Return the (X, Y) coordinate for the center point of the cell that contains the specified text.  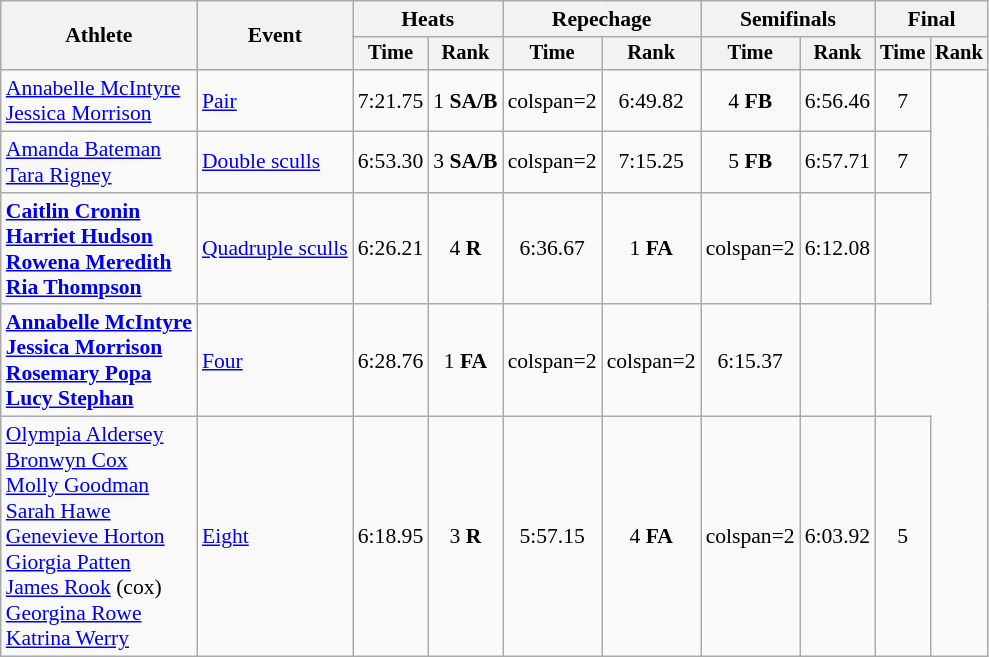
5 FB (750, 162)
Semifinals (788, 19)
4 FB (750, 100)
Four (275, 361)
3 R (465, 537)
Caitlin CroninHarriet HudsonRowena MeredithRia Thompson (99, 249)
Double sculls (275, 162)
Final (931, 19)
Heats (428, 19)
6:12.08 (838, 249)
Annabelle McIntyreJessica MorrisonRosemary PopaLucy Stephan (99, 361)
6:18.95 (390, 537)
1 SA/B (465, 100)
Olympia AlderseyBronwyn CoxMolly GoodmanSarah HaweGenevieve HortonGiorgia PattenJames Rook (cox)Georgina RoweKatrina Werry (99, 537)
Annabelle McIntyreJessica Morrison (99, 100)
Pair (275, 100)
Athlete (99, 36)
3 SA/B (465, 162)
6:57.71 (838, 162)
Repechage (602, 19)
6:15.37 (750, 361)
7:21.75 (390, 100)
5:57.15 (552, 537)
6:49.82 (652, 100)
6:53.30 (390, 162)
Quadruple sculls (275, 249)
Amanda BatemanTara Rigney (99, 162)
6:36.67 (552, 249)
6:56.46 (838, 100)
7:15.25 (652, 162)
Event (275, 36)
6:28.76 (390, 361)
4 FA (652, 537)
Eight (275, 537)
5 (902, 537)
4 R (465, 249)
6:26.21 (390, 249)
6:03.92 (838, 537)
